Identify which cell holds the provided text, then report its [x, y] central coordinate. 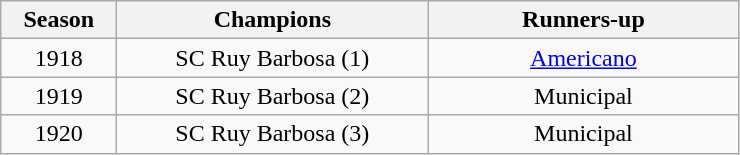
SC Ruy Barbosa (3) [272, 134]
1918 [59, 58]
SC Ruy Barbosa (1) [272, 58]
SC Ruy Barbosa (2) [272, 96]
Runners-up [584, 20]
1919 [59, 96]
Season [59, 20]
Champions [272, 20]
Americano [584, 58]
1920 [59, 134]
